Scan for the cell matching the given text and deliver its (x, y) coordinate at center. 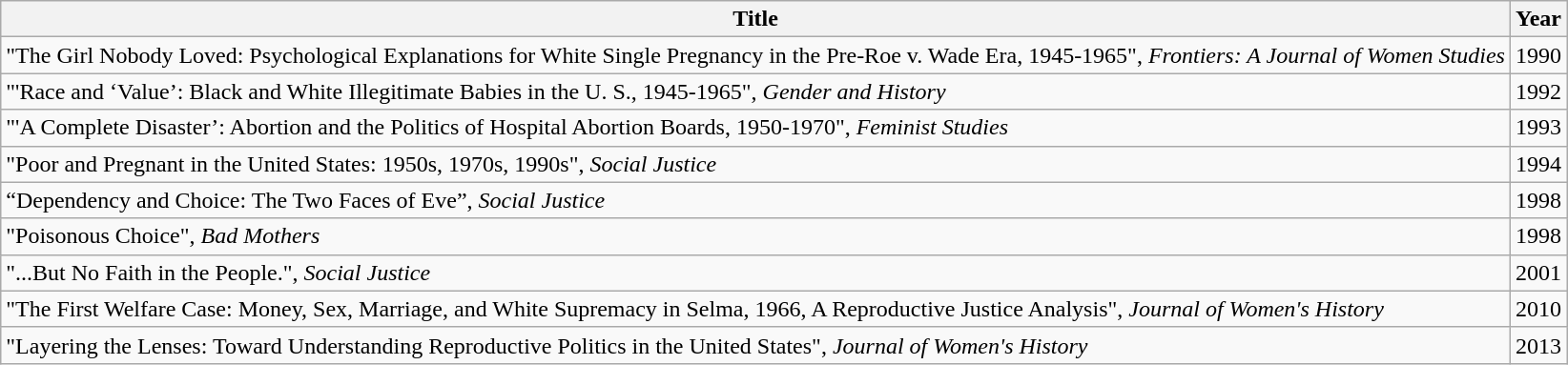
"Poor and Pregnant in the United States: 1950s, 1970s, 1990s", Social Justice (755, 164)
"Poisonous Choice", Bad Mothers (755, 236)
"The First Welfare Case: Money, Sex, Marriage, and White Supremacy in Selma, 1966, A Reproductive Justice Analysis", Journal of Women's History (755, 309)
1992 (1537, 91)
Title (755, 19)
"'A Complete Disaster’: Abortion and the Politics of Hospital Abortion Boards, 1950-1970", Feminist Studies (755, 128)
Year (1537, 19)
"...But No Faith in the People.", Social Justice (755, 273)
2013 (1537, 345)
1990 (1537, 55)
2001 (1537, 273)
"'Race and ‘Value’: Black and White Illegitimate Babies in the U. S., 1945-1965", Gender and History (755, 91)
“Dependency and Choice: The Two Faces of Eve”, Social Justice (755, 200)
2010 (1537, 309)
1994 (1537, 164)
1993 (1537, 128)
"Layering the Lenses: Toward Understanding Reproductive Politics in the United States", Journal of Women's History (755, 345)
